For the text-containing cell, return its midpoint in [x, y] coordinate format. 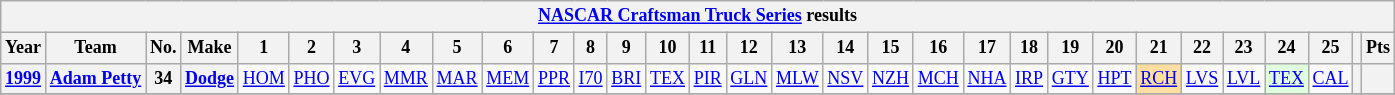
6 [508, 48]
PIR [708, 78]
Dodge [210, 78]
Pts [1378, 48]
16 [938, 48]
18 [1030, 48]
22 [1202, 48]
NASCAR Craftsman Truck Series results [698, 16]
EVG [357, 78]
8 [590, 48]
MCH [938, 78]
HPT [1114, 78]
1999 [24, 78]
11 [708, 48]
PHO [312, 78]
17 [987, 48]
MEM [508, 78]
HOM [264, 78]
15 [891, 48]
BRI [626, 78]
MLW [798, 78]
MMR [406, 78]
LVS [1202, 78]
9 [626, 48]
NHA [987, 78]
7 [554, 48]
23 [1244, 48]
13 [798, 48]
Team [95, 48]
Make [210, 48]
MAR [457, 78]
4 [406, 48]
RCH [1159, 78]
20 [1114, 48]
Adam Petty [95, 78]
1 [264, 48]
25 [1330, 48]
GLN [749, 78]
5 [457, 48]
19 [1070, 48]
LVL [1244, 78]
NZH [891, 78]
I70 [590, 78]
3 [357, 48]
10 [668, 48]
34 [164, 78]
Year [24, 48]
NSV [846, 78]
24 [1287, 48]
GTY [1070, 78]
21 [1159, 48]
2 [312, 48]
14 [846, 48]
IRP [1030, 78]
12 [749, 48]
CAL [1330, 78]
No. [164, 48]
PPR [554, 78]
